Extract the (x, y) coordinate from the center of the cell holding the provided text.  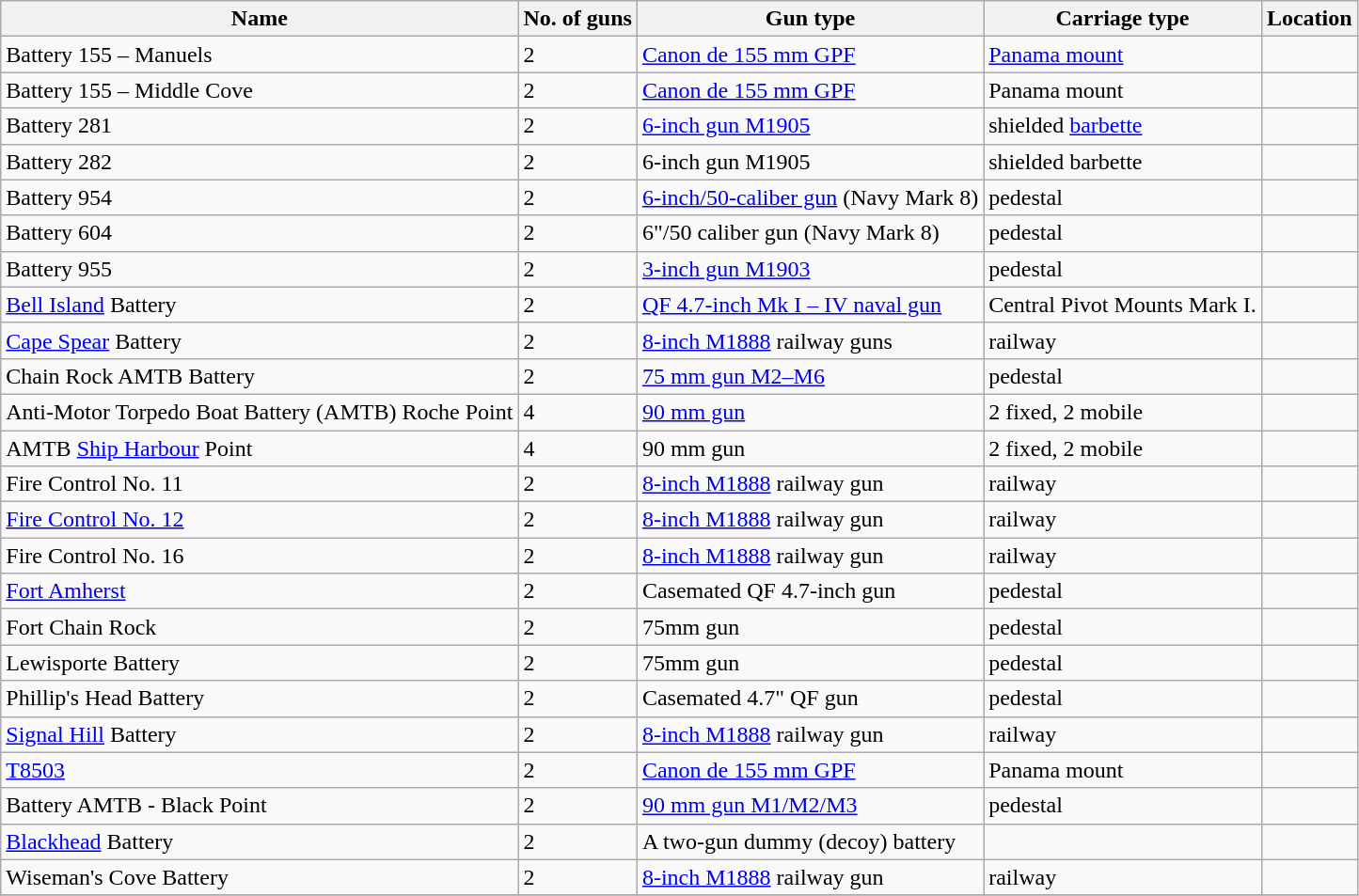
Signal Hill Battery (260, 734)
Chain Rock AMTB Battery (260, 376)
Cape Spear Battery (260, 340)
Battery 282 (260, 162)
Battery 281 (260, 126)
Gun type (810, 19)
Fire Control No. 11 (260, 484)
T8503 (260, 770)
Fort Chain Rock (260, 627)
Name (260, 19)
Phillip's Head Battery (260, 699)
Fort Amherst (260, 591)
Casemated 4.7" QF gun (810, 699)
Fire Control No. 16 (260, 556)
Battery 155 – Manuels (260, 55)
No. of guns (577, 19)
6"/50 caliber gun (Navy Mark 8) (810, 233)
AMTB Ship Harbour Point (260, 448)
Central Pivot Mounts Mark I. (1123, 305)
Battery 954 (260, 197)
3-inch gun M1903 (810, 269)
Blackhead Battery (260, 841)
Carriage type (1123, 19)
QF 4.7-inch Mk I – IV naval gun (810, 305)
Casemated QF 4.7-inch gun (810, 591)
90 mm gun M1/M2/M3 (810, 806)
Bell Island Battery (260, 305)
Fire Control No. 12 (260, 520)
Battery 955 (260, 269)
Location (1309, 19)
Wiseman's Cove Battery (260, 877)
6-inch/50-caliber gun (Navy Mark 8) (810, 197)
Battery 155 – Middle Cove (260, 90)
Lewisporte Battery (260, 663)
A two-gun dummy (decoy) battery (810, 841)
75 mm gun M2–M6 (810, 376)
Battery 604 (260, 233)
8-inch M1888 railway guns (810, 340)
Anti-Motor Torpedo Boat Battery (AMTB) Roche Point (260, 412)
Battery AMTB - Black Point (260, 806)
